Provide the (x, y) coordinate of the cell's center where the given text is located.  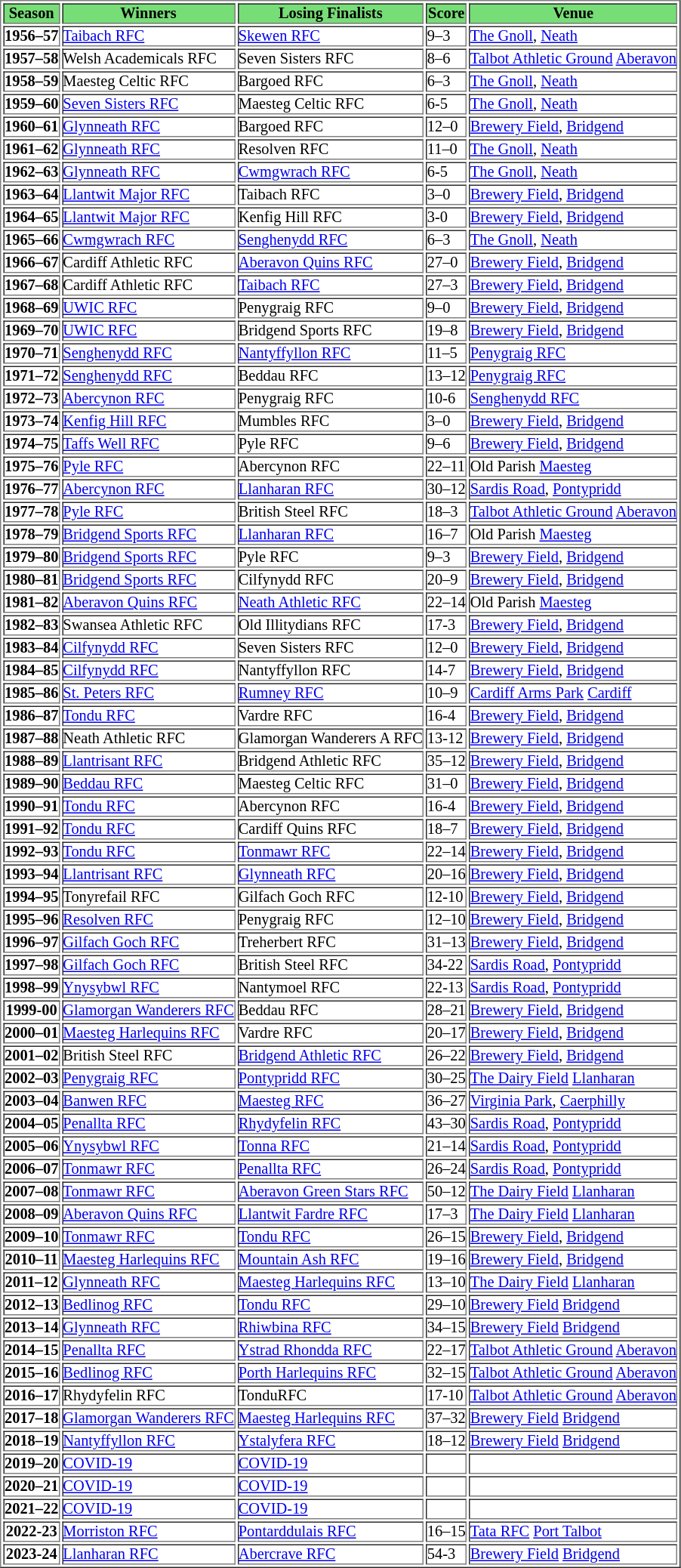
12–10 (446, 920)
St. Peters RFC (148, 693)
9–0 (446, 308)
1957–58 (31, 59)
2019–20 (31, 1464)
37–32 (446, 1418)
Mumbles RFC (331, 421)
Tata RFC Port Talbot (573, 1532)
1972–73 (31, 399)
1956–57 (31, 36)
21–14 (446, 1147)
1995–96 (31, 920)
1960–61 (31, 127)
Winners (148, 14)
34–15 (446, 1328)
Banwen RFC (148, 1101)
1987–88 (31, 739)
17–3 (446, 1215)
1974–75 (31, 444)
Season (31, 14)
2021–22 (31, 1509)
2008–09 (31, 1215)
1970–71 (31, 353)
1991–92 (31, 829)
18–3 (446, 512)
Ystalyfera RFC (331, 1441)
2010–11 (31, 1260)
Cardiff Arms Park Cardiff (573, 693)
1961–62 (31, 150)
22–17 (446, 1350)
2015–16 (31, 1373)
1982–83 (31, 625)
29–10 (446, 1305)
Nantymoel RFC (331, 988)
22-13 (446, 988)
1997–98 (31, 965)
10-6 (446, 399)
13–10 (446, 1282)
Rumney RFC (331, 693)
1980–81 (31, 580)
Taffs Well RFC (148, 444)
27–0 (446, 263)
43–30 (446, 1124)
1996–97 (31, 943)
Swansea Athletic RFC (148, 625)
Porth Harlequins RFC (331, 1373)
26–22 (446, 1056)
2017–18 (31, 1418)
1968–69 (31, 308)
35–12 (446, 761)
1969–70 (31, 331)
2022-23 (31, 1532)
2000–01 (31, 1033)
1981–82 (31, 603)
2011–12 (31, 1282)
Virginia Park, Caerphilly (573, 1101)
17-3 (446, 625)
1989–90 (31, 784)
2012–13 (31, 1305)
2020–21 (31, 1486)
1993–94 (31, 875)
1971–72 (31, 376)
31–13 (446, 943)
2003–04 (31, 1101)
Glamorgan Wanderers A RFC (331, 739)
Treherbert RFC (331, 943)
1975–76 (31, 467)
26–24 (446, 1169)
54-3 (446, 1554)
Venue (573, 14)
1994–95 (31, 897)
1978–79 (31, 535)
13-12 (446, 739)
1999-00 (31, 1011)
1977–78 (31, 512)
1988–89 (31, 761)
1966–67 (31, 263)
2001–02 (31, 1056)
8–6 (446, 59)
1990–91 (31, 807)
2007–08 (31, 1192)
14-7 (446, 671)
1986–87 (31, 716)
2023-24 (31, 1554)
2004–05 (31, 1124)
30–25 (446, 1079)
32–15 (446, 1373)
50–12 (446, 1192)
Pontypridd RFC (331, 1079)
18–12 (446, 1441)
2013–14 (31, 1328)
Welsh Academicals RFC (148, 59)
27–3 (446, 286)
Old Illitydians RFC (331, 625)
10–9 (446, 693)
Morriston RFC (148, 1532)
20–17 (446, 1033)
Tonyrefail RFC (148, 897)
26–15 (446, 1237)
Cardiff Quins RFC (331, 829)
2002–03 (31, 1079)
1983–84 (31, 648)
TonduRFC (331, 1396)
2016–17 (31, 1396)
28–21 (446, 1011)
Aberavon Green Stars RFC (331, 1192)
20–16 (446, 875)
19–16 (446, 1260)
1985–86 (31, 693)
Score (446, 14)
Mountain Ash RFC (331, 1260)
1973–74 (31, 421)
1965–66 (31, 240)
1992–93 (31, 852)
Losing Finalists (331, 14)
2005–06 (31, 1147)
30–12 (446, 489)
1967–68 (31, 286)
Pontarddulais RFC (331, 1532)
20–9 (446, 580)
36–27 (446, 1101)
1976–77 (31, 489)
18–7 (446, 829)
Tonna RFC (331, 1147)
22–11 (446, 467)
2018–19 (31, 1441)
16–15 (446, 1532)
34-22 (446, 965)
1958–59 (31, 82)
19–8 (446, 331)
2014–15 (31, 1350)
1962–63 (31, 172)
1963–64 (31, 195)
Abercrave RFC (331, 1554)
2009–10 (31, 1237)
17-10 (446, 1396)
Skewen RFC (331, 36)
31–0 (446, 784)
9–6 (446, 444)
1964–65 (31, 218)
16–7 (446, 535)
1984–85 (31, 671)
3-0 (446, 218)
13–12 (446, 376)
1959–60 (31, 104)
Llantwit Fardre RFC (331, 1215)
11–5 (446, 353)
Maesteg RFC (331, 1101)
1998–99 (31, 988)
11–0 (446, 150)
Rhiwbina RFC (331, 1328)
12-10 (446, 897)
2006–07 (31, 1169)
1979–80 (31, 557)
Ystrad Rhondda RFC (331, 1350)
